Pinpoint the cell where the given text exists, returning its [X, Y] midpoint coordinate. 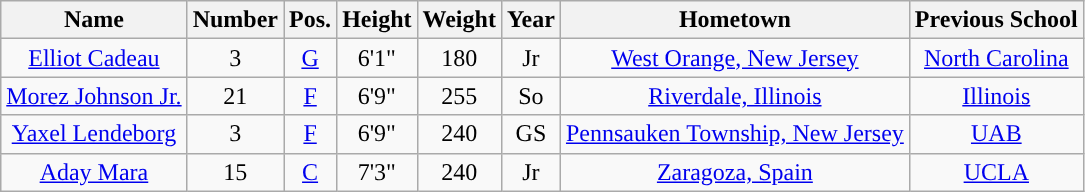
6'1" [377, 58]
West Orange, New Jersey [734, 58]
UCLA [996, 172]
C [310, 172]
15 [235, 172]
Height [377, 20]
Weight [459, 20]
UAB [996, 134]
Elliot Cadeau [94, 58]
Zaragoza, Spain [734, 172]
Pos. [310, 20]
180 [459, 58]
Aday Mara [94, 172]
Number [235, 20]
North Carolina [996, 58]
Yaxel Lendeborg [94, 134]
Pennsauken Township, New Jersey [734, 134]
7'3" [377, 172]
G [310, 58]
255 [459, 96]
Year [530, 20]
Morez Johnson Jr. [94, 96]
21 [235, 96]
GS [530, 134]
Riverdale, Illinois [734, 96]
Hometown [734, 20]
Illinois [996, 96]
Name [94, 20]
So [530, 96]
Previous School [996, 20]
